Output the (x, y) coordinate of the center of the cell containing the given text.  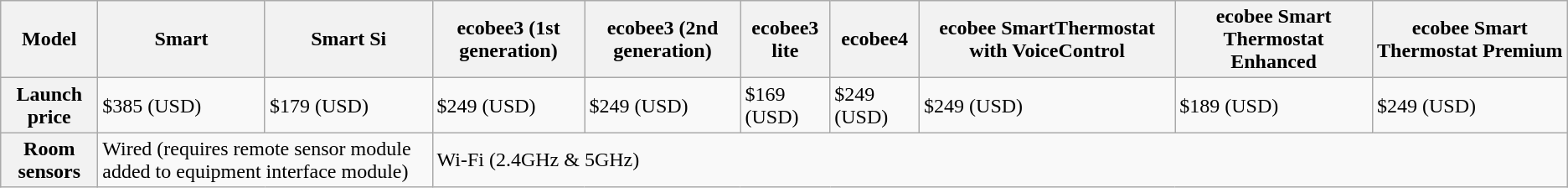
$179 (USD) (348, 106)
ecobee Smart Thermostat Enhanced (1274, 39)
ecobee SmartThermostat with VoiceControl (1047, 39)
ecobee3 lite (786, 39)
$169 (USD) (786, 106)
Wired (requires remote sensor module added to equipment interface module) (265, 159)
Model (49, 39)
Launch price (49, 106)
ecobee Smart Thermostat Premium (1469, 39)
$385 (USD) (182, 106)
Smart Si (348, 39)
Room sensors (49, 159)
Wi-Fi (2.4GHz & 5GHz) (1000, 159)
ecobee3 (1st generation) (508, 39)
ecobee3 (2nd generation) (663, 39)
Smart (182, 39)
ecobee4 (874, 39)
$189 (USD) (1274, 106)
